Detect which cell encompasses the target text, then output its [x, y] center coordinate. 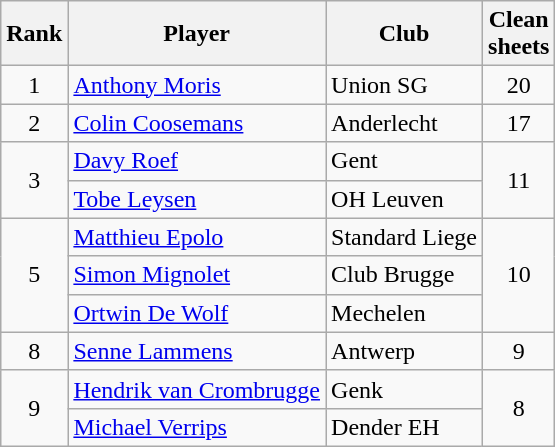
20 [519, 85]
Colin Coosemans [197, 123]
Club [404, 34]
10 [519, 275]
OH Leuven [404, 199]
Simon Mignolet [197, 275]
Antwerp [404, 351]
5 [34, 275]
Standard Liege [404, 237]
Genk [404, 389]
Anderlecht [404, 123]
Club Brugge [404, 275]
2 [34, 123]
Gent [404, 161]
Mechelen [404, 313]
Senne Lammens [197, 351]
Michael Verrips [197, 427]
Anthony Moris [197, 85]
17 [519, 123]
Cleansheets [519, 34]
Union SG [404, 85]
3 [34, 180]
1 [34, 85]
11 [519, 180]
Hendrik van Crombrugge [197, 389]
Player [197, 34]
Dender EH [404, 427]
Rank [34, 34]
Davy Roef [197, 161]
Matthieu Epolo [197, 237]
Ortwin De Wolf [197, 313]
Tobe Leysen [197, 199]
